Determine the [x, y] coordinate at the center of the cell enclosing the given text.  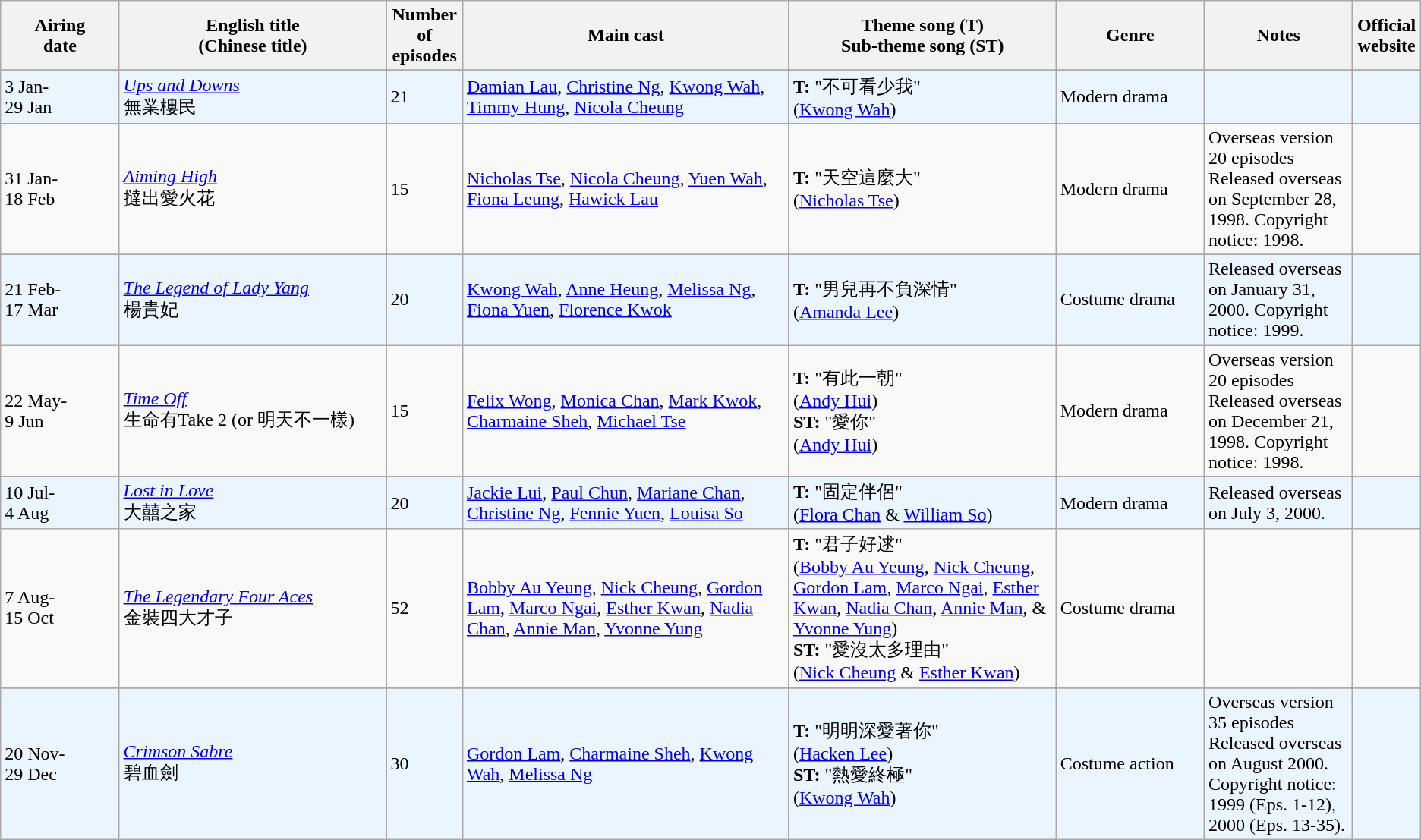
22 May- 9 Jun [60, 410]
Kwong Wah, Anne Heung, Melissa Ng, Fiona Yuen, Florence Kwok [625, 299]
Released overseas on January 31, 2000. Copyright notice: 1999. [1278, 299]
52 [425, 609]
Costume action [1130, 763]
Genre [1130, 36]
21 [425, 97]
Gordon Lam, Charmaine Sheh, Kwong Wah, Melissa Ng [625, 763]
Overseas version 35 episodesReleased overseas on August 2000.Copyright notice: 1999 (Eps. 1-12), 2000 (Eps. 13-35). [1278, 763]
21 Feb- 17 Mar [60, 299]
T: "男兒再不負深情" (Amanda Lee) [922, 299]
T: "有此一朝" (Andy Hui) ST: "愛你" (Andy Hui) [922, 410]
Main cast [625, 36]
Nicholas Tse, Nicola Cheung, Yuen Wah, Fiona Leung, Hawick Lau [625, 188]
3 Jan- 29 Jan [60, 97]
T: "天空這麼大" (Nicholas Tse) [922, 188]
Theme song (T) Sub-theme song (ST) [922, 36]
English title (Chinese title) [253, 36]
Overseas version 20 episodesReleased overseas on September 28, 1998. Copyright notice: 1998. [1278, 188]
Aiming High 撻出愛火花 [253, 188]
Felix Wong, Monica Chan, Mark Kwok, Charmaine Sheh, Michael Tse [625, 410]
Bobby Au Yeung, Nick Cheung, Gordon Lam, Marco Ngai, Esther Kwan, Nadia Chan, Annie Man, Yvonne Yung [625, 609]
Notes [1278, 36]
The Legend of Lady Yang 楊貴妃 [253, 299]
T: "明明深愛著你" (Hacken Lee) ST: "熱愛終極" (Kwong Wah) [922, 763]
31 Jan- 18 Feb [60, 188]
Time Off 生命有Take 2 (or 明天不一樣) [253, 410]
Lost in Love 大囍之家 [253, 503]
Airingdate [60, 36]
Ups and Downs 無業樓民 [253, 97]
The Legendary Four Aces 金裝四大才子 [253, 609]
20 Nov- 29 Dec [60, 763]
Overseas version 20 episodesReleased overseas on December 21, 1998. Copyright notice: 1998. [1278, 410]
10 Jul- 4 Aug [60, 503]
Damian Lau, Christine Ng, Kwong Wah, Timmy Hung, Nicola Cheung [625, 97]
Number of episodes [425, 36]
Official website [1386, 36]
Crimson Sabre 碧血劍 [253, 763]
7 Aug- 15 Oct [60, 609]
Released overseas on July 3, 2000. [1278, 503]
30 [425, 763]
T: "固定伴侶" (Flora Chan & William So) [922, 503]
T: "不可看少我" (Kwong Wah) [922, 97]
Jackie Lui, Paul Chun, Mariane Chan, Christine Ng, Fennie Yuen, Louisa So [625, 503]
